Scan for the cell matching the given text and deliver its (X, Y) coordinate at center. 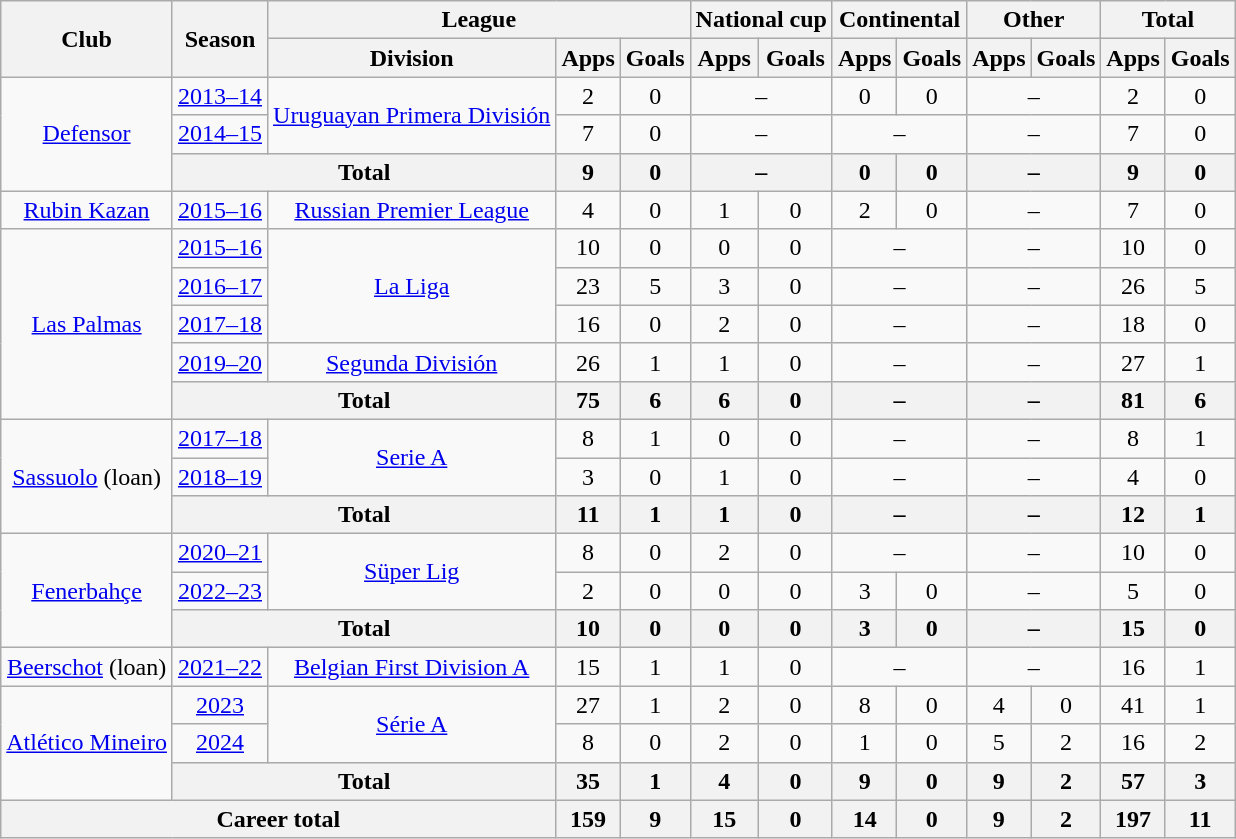
81 (1133, 400)
Uruguayan Primera División (412, 115)
Sassuolo (loan) (87, 476)
2018–19 (220, 477)
Atlético Mineiro (87, 743)
2014–15 (220, 134)
Las Palmas (87, 324)
41 (1133, 705)
Continental (899, 20)
Division (412, 58)
12 (1133, 515)
Defensor (87, 134)
Other (1034, 20)
2020–21 (220, 553)
National cup (761, 20)
2023 (220, 705)
Serie A (412, 457)
Russian Premier League (412, 210)
Beerschot (loan) (87, 667)
2016–17 (220, 286)
Club (87, 39)
Segunda División (412, 362)
League (480, 20)
Série A (412, 724)
2019–20 (220, 362)
Career total (278, 819)
Season (220, 39)
75 (588, 400)
35 (588, 781)
18 (1133, 324)
57 (1133, 781)
23 (588, 286)
159 (588, 819)
197 (1133, 819)
2013–14 (220, 96)
Rubin Kazan (87, 210)
2022–23 (220, 591)
Fenerbahçe (87, 591)
14 (864, 819)
Süper Lig (412, 572)
2024 (220, 743)
La Liga (412, 286)
2021–22 (220, 667)
Belgian First Division A (412, 667)
